Search for the cell housing the specified text and yield its (X, Y) center coordinate. 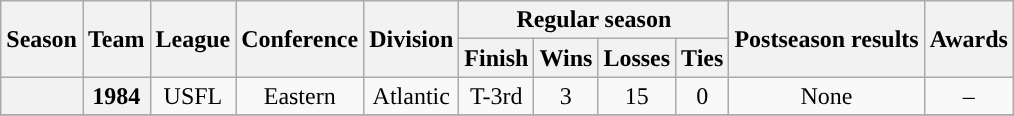
Eastern (300, 96)
Ties (702, 58)
Wins (566, 58)
T-3rd (496, 96)
Division (412, 39)
League (193, 39)
Regular season (594, 20)
3 (566, 96)
Team (116, 39)
– (968, 96)
1984 (116, 96)
Finish (496, 58)
Awards (968, 39)
USFL (193, 96)
Postseason results (826, 39)
Conference (300, 39)
Season (42, 39)
Atlantic (412, 96)
None (826, 96)
0 (702, 96)
Losses (637, 58)
15 (637, 96)
